Locate the cell with the specified text and output its [x, y] center coordinate. 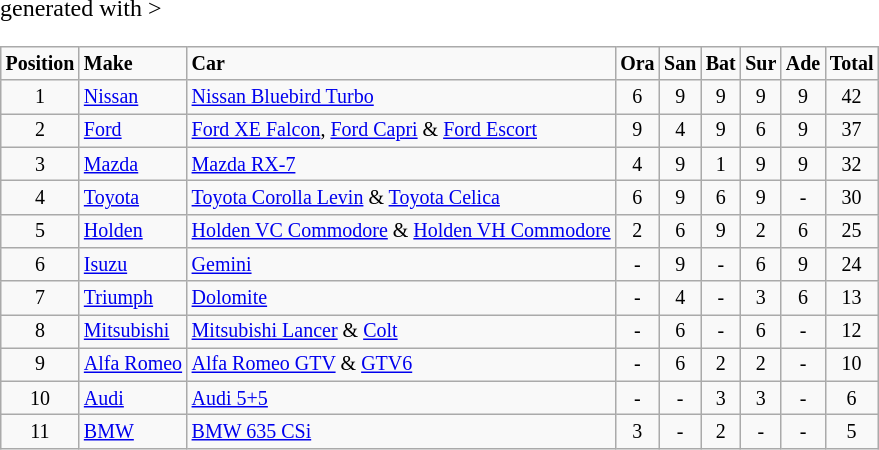
8 [40, 330]
7 [40, 298]
Nissan Bluebird Turbo [402, 96]
42 [852, 96]
11 [40, 432]
Alfa Romeo [133, 364]
Mazda [133, 164]
Toyota [133, 198]
Ford XE Falcon, Ford Capri & Ford Escort [402, 130]
13 [852, 298]
Audi [133, 398]
Ora [637, 64]
Gemini [402, 264]
30 [852, 198]
24 [852, 264]
Alfa Romeo GTV & GTV6 [402, 364]
Nissan [133, 96]
Mitsubishi [133, 330]
37 [852, 130]
Holden [133, 230]
32 [852, 164]
Mazda RX-7 [402, 164]
Position [40, 64]
Car [402, 64]
Ade [803, 64]
Total [852, 64]
Ford [133, 130]
Dolomite [402, 298]
Sur [760, 64]
BMW 635 CSi [402, 432]
Holden VC Commodore & Holden VH Commodore [402, 230]
Isuzu [133, 264]
Audi 5+5 [402, 398]
Make [133, 64]
BMW [133, 432]
12 [852, 330]
Mitsubishi Lancer & Colt [402, 330]
Toyota Corolla Levin & Toyota Celica [402, 198]
Bat [720, 64]
25 [852, 230]
Triumph [133, 298]
San [680, 64]
